Capture the cell that displays the provided text and extract its [X, Y] central coordinate. 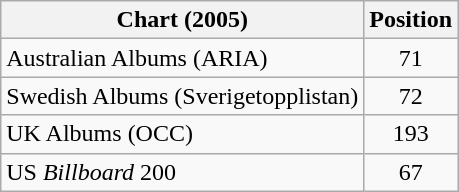
193 [411, 134]
Position [411, 20]
67 [411, 172]
Australian Albums (ARIA) [182, 58]
Chart (2005) [182, 20]
UK Albums (OCC) [182, 134]
Swedish Albums (Sverigetopplistan) [182, 96]
72 [411, 96]
71 [411, 58]
US Billboard 200 [182, 172]
